Return [X, Y] of the center of cell containing provided text 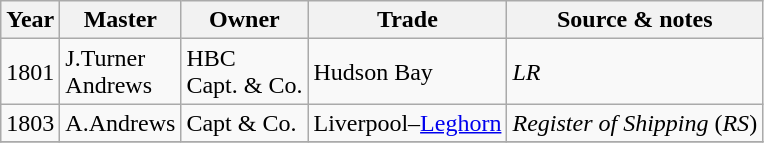
1803 [30, 123]
Master [120, 20]
A.Andrews [120, 123]
1801 [30, 72]
HBCCapt. & Co. [244, 72]
Trade [408, 20]
Year [30, 20]
LR [635, 72]
Liverpool–Leghorn [408, 123]
J.TurnerAndrews [120, 72]
Register of Shipping (RS) [635, 123]
Owner [244, 20]
Source & notes [635, 20]
Capt & Co. [244, 123]
Hudson Bay [408, 72]
